Capture the cell that displays the provided text and extract its (x, y) central coordinate. 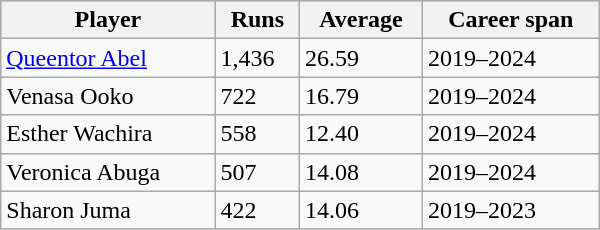
14.08 (362, 172)
14.06 (362, 210)
Career span (510, 20)
Venasa Ooko (108, 96)
1,436 (257, 58)
422 (257, 210)
722 (257, 96)
Sharon Juma (108, 210)
16.79 (362, 96)
Veronica Abuga (108, 172)
Average (362, 20)
Queentor Abel (108, 58)
2019–2023 (510, 210)
Player (108, 20)
558 (257, 134)
507 (257, 172)
26.59 (362, 58)
Esther Wachira (108, 134)
12.40 (362, 134)
Runs (257, 20)
